Capture the cell that displays the provided text and extract its [X, Y] central coordinate. 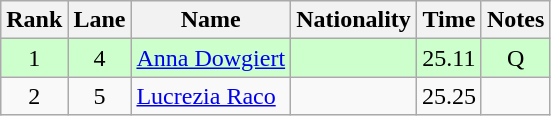
2 [34, 96]
Name [211, 20]
25.25 [448, 96]
Q [515, 58]
5 [100, 96]
Time [448, 20]
Notes [515, 20]
Anna Dowgiert [211, 58]
Rank [34, 20]
Lucrezia Raco [211, 96]
1 [34, 58]
4 [100, 58]
25.11 [448, 58]
Lane [100, 20]
Nationality [354, 20]
